Provide the [x, y] coordinate of the cell's center where the given text is located.  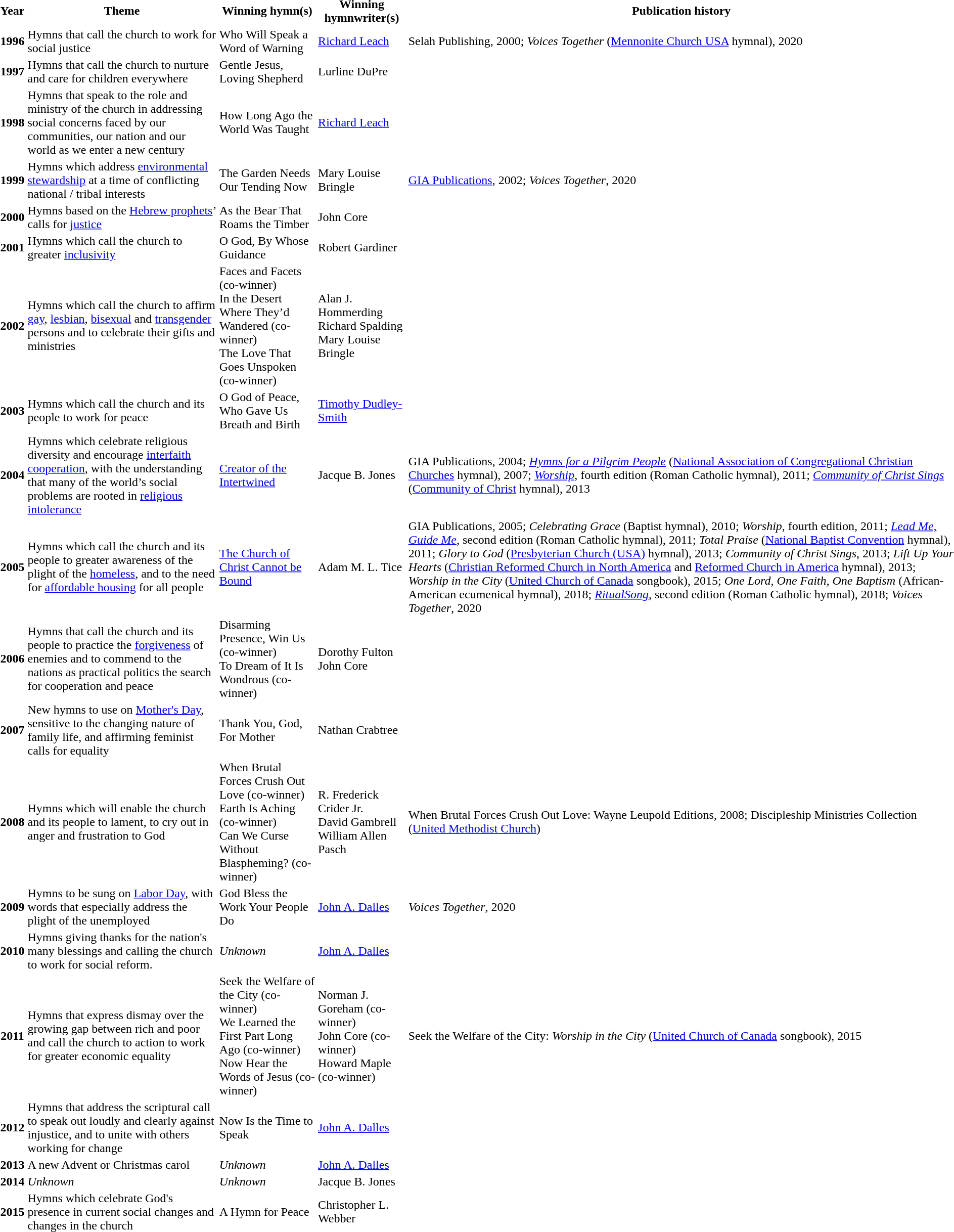
Hymns which address environmental stewardship at a time of conflicting national / tribal interests [122, 180]
As the Bear That Roams the Timber [267, 217]
Hymns which call the church to affirm gay, lesbian, bisexual and transgender persons and to celebrate their gifts and ministries [122, 326]
R. Frederick Crider Jr.David GambrellWilliam Allen Pasch [362, 822]
Hymns which call the church to greater inclusivity [122, 248]
How Long Ago the World Was Taught [267, 122]
When Brutal Forces Crush Out Love (co-winner)Earth Is Aching (co-winner)Can We Curse Without Blaspheming? (co-winner) [267, 822]
Creator of the Intertwined [267, 475]
Adam M. L. Tice [362, 567]
Thank You, God, For Mother [267, 730]
Dorothy FultonJohn Core [362, 658]
Hymns based on the Hebrew prophets’ calls for justice [122, 217]
Hymns that call the church to work for social justice [122, 41]
Hymns to be sung on Labor Day, with words that especially address the plight of the unemployed [122, 907]
Alan J. HommerdingRichard SpaldingMary Louise Bringle [362, 326]
Hymns which will enable the church and its people to lament, to cry out in anger and frustration to God [122, 822]
Hymns that address the scriptural call to speak out loudly and clearly against injustice, and to unite with others working for change [122, 1128]
Hymns which call the church and its people to greater awareness of the plight of the homeless, and to the need for affordable housing for all people [122, 567]
Faces and Facets (co-winner)In the Desert Where They’d Wandered (co-winner)The Love That Goes Unspoken (co-winner) [267, 326]
Hymns that express dismay over the growing gap between rich and poor and call the church to action to work for greater economic equality [122, 1036]
Gentle Jesus, Loving Shepherd [267, 72]
Timothy Dudley-Smith [362, 411]
Mary Louise Bringle [362, 180]
The Church of Christ Cannot be Bound [267, 567]
Disarming Presence, Win Us (co-winner)To Dream of It Is Wondrous (co-winner) [267, 658]
Hymns giving thanks for the nation's many blessings and calling the church to work for social reform. [122, 951]
Seek the Welfare of the City (co-winner)We Learned the First Part Long Ago (co-winner)Now Hear the Words of Jesus (co-winner) [267, 1036]
John Core [362, 217]
Hymns that call the church to nurture and care for children everywhere [122, 72]
Robert Gardiner [362, 248]
O God of Peace, Who Gave Us Breath and Birth [267, 411]
Who Will Speak a Word of Warning [267, 41]
Now Is the Time to Speak [267, 1128]
O God, By Whose Guidance [267, 248]
Hymns which call the church and its people to work for peace [122, 411]
Norman J. Goreham (co-winner)John Core (co-winner)Howard Maple (co-winner) [362, 1036]
New hymns to use on Mother's Day, sensitive to the changing nature of family life, and affirming feminist calls for equality [122, 730]
A new Advent or Christmas carol [122, 1165]
Nathan Crabtree [362, 730]
The Garden Needs Our Tending Now [267, 180]
God Bless the Work Your People Do [267, 907]
Lurline DuPre [362, 72]
